Find where the given text appears and provide that cell's center as [X, Y] coordinate. 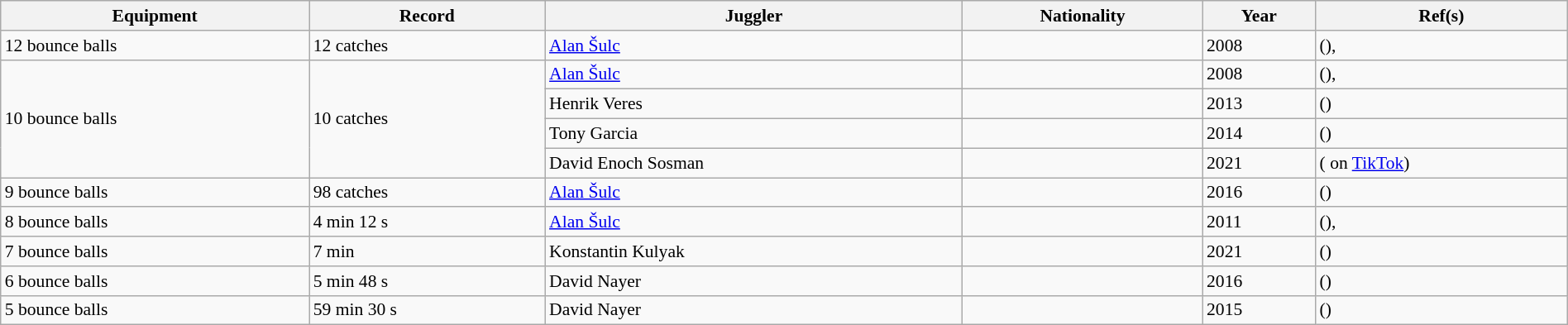
9 bounce balls [155, 193]
10 catches [427, 118]
98 catches [427, 193]
( on TikTok) [1441, 163]
10 bounce balls [155, 118]
2014 [1259, 134]
5 min 48 s [427, 281]
David Enoch Sosman [754, 163]
2011 [1259, 222]
Konstantin Kulyak [754, 251]
5 bounce balls [155, 310]
Ref(s) [1441, 16]
59 min 30 s [427, 310]
6 bounce balls [155, 281]
7 bounce balls [155, 251]
12 catches [427, 45]
Record [427, 16]
7 min [427, 251]
Juggler [754, 16]
Nationality [1083, 16]
Equipment [155, 16]
Henrik Veres [754, 104]
12 bounce balls [155, 45]
4 min 12 s [427, 222]
Tony Garcia [754, 134]
2015 [1259, 310]
2013 [1259, 104]
Year [1259, 16]
8 bounce balls [155, 222]
